Capture the cell that displays the provided text and extract its [x, y] central coordinate. 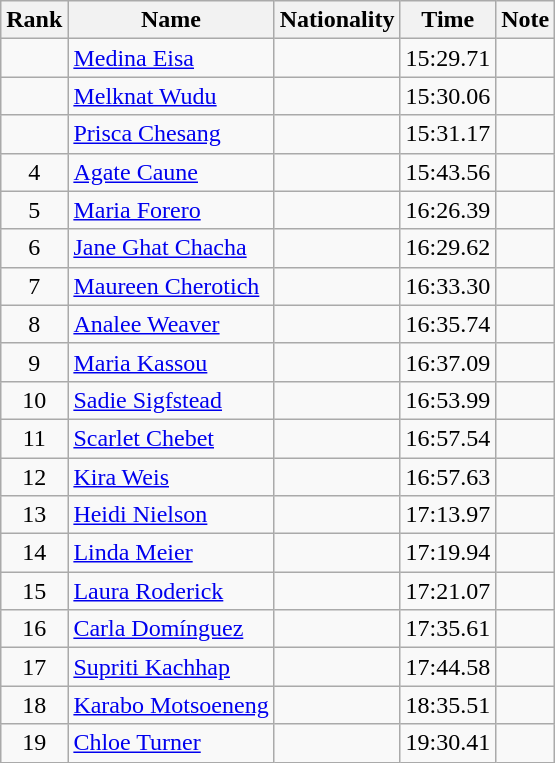
Laura Roderick [171, 591]
12 [34, 477]
Carla Domínguez [171, 629]
16:33.30 [448, 286]
5 [34, 210]
Sadie Sigfstead [171, 400]
15 [34, 591]
Supriti Kachhap [171, 667]
15:29.71 [448, 58]
16 [34, 629]
17:21.07 [448, 591]
7 [34, 286]
Melknat Wudu [171, 96]
Maria Forero [171, 210]
Medina Eisa [171, 58]
Linda Meier [171, 553]
19:30.41 [448, 743]
Chloe Turner [171, 743]
Heidi Nielson [171, 515]
16:57.54 [448, 438]
17:13.97 [448, 515]
18:35.51 [448, 705]
18 [34, 705]
16:26.39 [448, 210]
Time [448, 20]
19 [34, 743]
9 [34, 362]
8 [34, 324]
14 [34, 553]
11 [34, 438]
Analee Weaver [171, 324]
13 [34, 515]
Karabo Motsoeneng [171, 705]
4 [34, 172]
Kira Weis [171, 477]
Agate Caune [171, 172]
15:30.06 [448, 96]
16:35.74 [448, 324]
15:43.56 [448, 172]
15:31.17 [448, 134]
6 [34, 248]
Maria Kassou [171, 362]
Rank [34, 20]
Scarlet Chebet [171, 438]
Maureen Cherotich [171, 286]
Note [526, 20]
16:37.09 [448, 362]
17:35.61 [448, 629]
16:57.63 [448, 477]
10 [34, 400]
Name [171, 20]
17 [34, 667]
Nationality [337, 20]
17:19.94 [448, 553]
Jane Ghat Chacha [171, 248]
17:44.58 [448, 667]
16:29.62 [448, 248]
Prisca Chesang [171, 134]
16:53.99 [448, 400]
